Capture the cell that displays the provided text and extract its (X, Y) central coordinate. 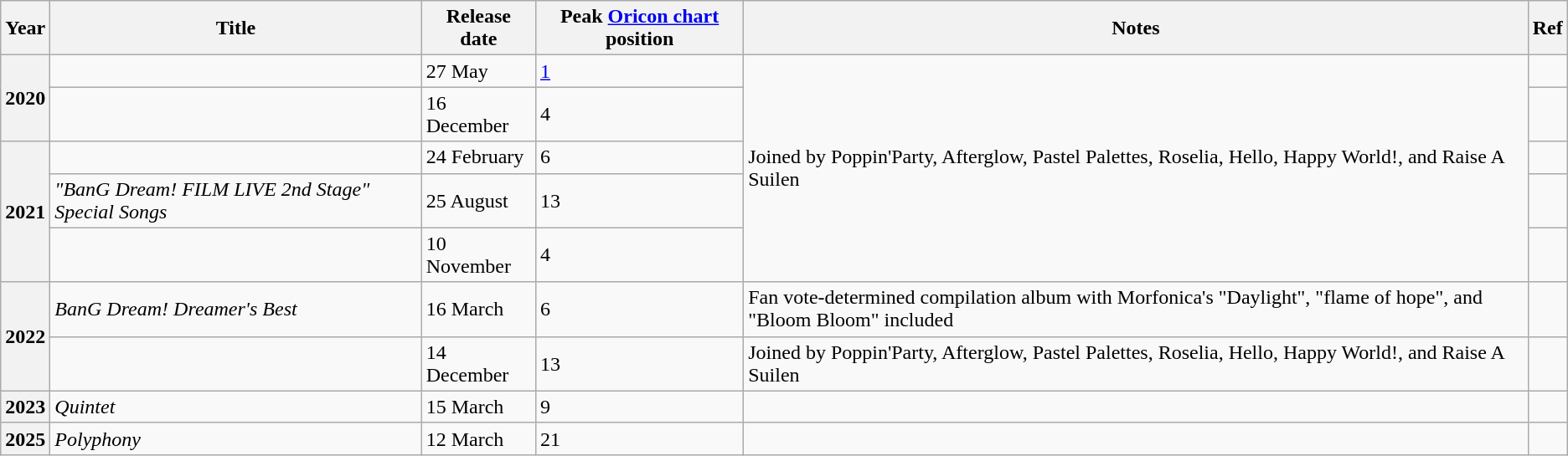
Year (25, 28)
Notes (1136, 28)
2021 (25, 212)
14 December (478, 363)
2023 (25, 407)
12 March (478, 438)
Peak Oricon chart position (639, 28)
Title (236, 28)
Fan vote-determined compilation album with Morfonica's "Daylight", "flame of hope", and "Bloom Bloom" included (1136, 310)
16 December (478, 114)
2020 (25, 99)
16 March (478, 310)
Quintet (236, 407)
10 November (478, 254)
1 (639, 71)
24 February (478, 157)
25 August (478, 201)
9 (639, 407)
2025 (25, 438)
2022 (25, 336)
Ref (1548, 28)
BanG Dream! Dreamer's Best (236, 310)
"BanG Dream! FILM LIVE 2nd Stage" Special Songs (236, 201)
21 (639, 438)
Release date (478, 28)
27 May (478, 71)
Polyphony (236, 438)
15 March (478, 407)
